Pinpoint the cell where the given text exists, returning its (X, Y) midpoint coordinate. 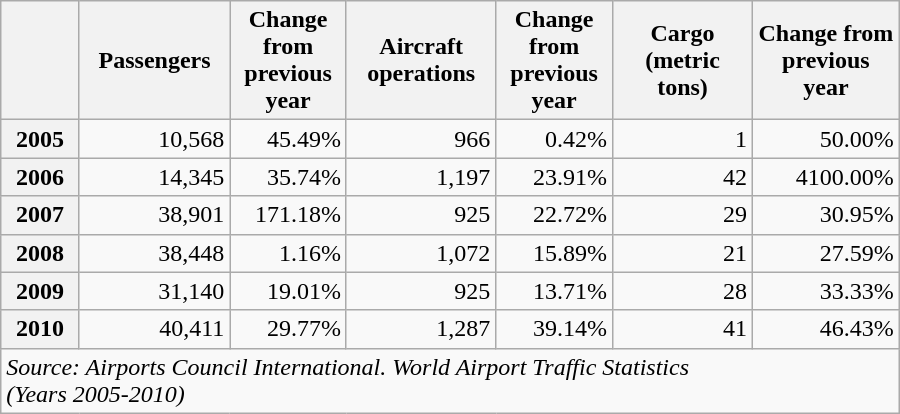
2006 (40, 177)
2010 (40, 329)
23.91% (554, 177)
38,901 (154, 215)
0.42% (554, 139)
35.74% (288, 177)
29.77% (288, 329)
28 (682, 291)
2009 (40, 291)
42 (682, 177)
22.72% (554, 215)
50.00% (826, 139)
1 (682, 139)
1.16% (288, 253)
14,345 (154, 177)
4100.00% (826, 177)
15.89% (554, 253)
45.49% (288, 139)
39.14% (554, 329)
Cargo(metric tons) (682, 60)
31,140 (154, 291)
Passengers (154, 60)
966 (420, 139)
171.18% (288, 215)
2007 (40, 215)
1,287 (420, 329)
27.59% (826, 253)
29 (682, 215)
13.71% (554, 291)
1,072 (420, 253)
1,197 (420, 177)
46.43% (826, 329)
30.95% (826, 215)
2005 (40, 139)
Aircraft operations (420, 60)
40,411 (154, 329)
Source: Airports Council International. World Airport Traffic Statistics(Years 2005-2010) (450, 380)
19.01% (288, 291)
38,448 (154, 253)
21 (682, 253)
2008 (40, 253)
10,568 (154, 139)
33.33% (826, 291)
41 (682, 329)
